From the cell containing the given text, extract its center point as (X, Y) coordinate. 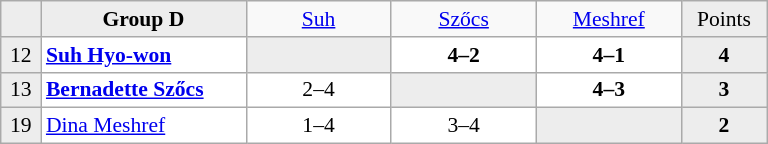
Szőcs (464, 19)
1–4 (318, 126)
Suh (318, 19)
4–1 (608, 55)
Points (724, 19)
2–4 (318, 90)
2 (724, 126)
3–4 (464, 126)
Suh Hyo-won (144, 55)
13 (21, 90)
12 (21, 55)
3 (724, 90)
19 (21, 126)
4–2 (464, 55)
Meshref (608, 19)
4–3 (608, 90)
Dina Meshref (144, 126)
4 (724, 55)
Bernadette Szőcs (144, 90)
Group D (144, 19)
